Pinpoint the cell where the given text exists, returning its [x, y] midpoint coordinate. 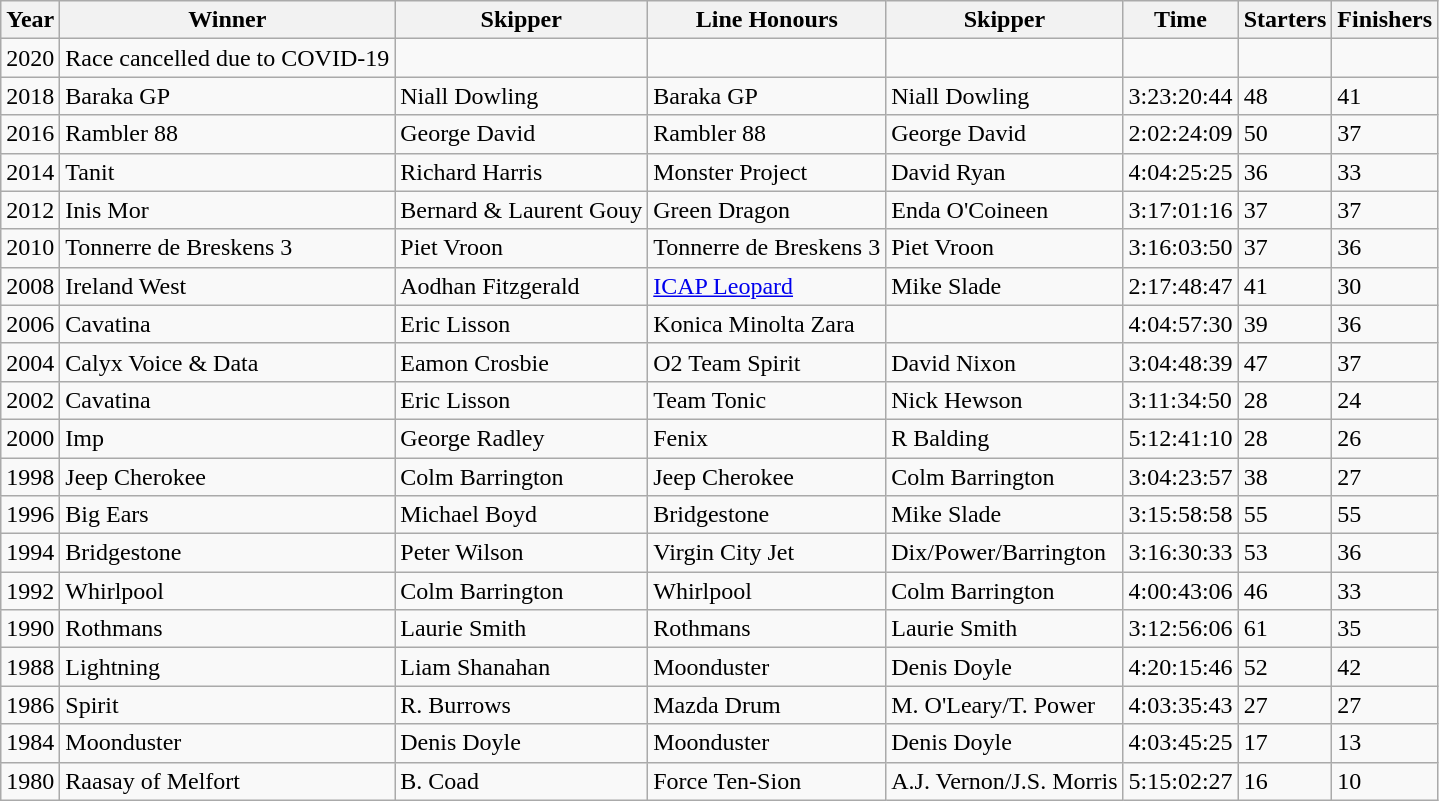
50 [1285, 134]
David Ryan [1004, 172]
Race cancelled due to COVID-19 [228, 58]
Michael Boyd [522, 515]
3:23:20:44 [1180, 96]
M. O'Leary/T. Power [1004, 705]
10 [1385, 781]
Force Ten-Sion [767, 781]
Bernard & Laurent Gouy [522, 210]
2020 [30, 58]
1996 [30, 515]
2000 [30, 438]
13 [1385, 743]
24 [1385, 400]
3:12:56:06 [1180, 629]
3:04:23:57 [1180, 477]
35 [1385, 629]
Peter Wilson [522, 553]
Finishers [1385, 20]
Time [1180, 20]
1992 [30, 591]
Enda O'Coineen [1004, 210]
4:04:25:25 [1180, 172]
3:17:01:16 [1180, 210]
4:00:43:06 [1180, 591]
30 [1385, 286]
26 [1385, 438]
Fenix [767, 438]
Dix/Power/Barrington [1004, 553]
3:04:48:39 [1180, 362]
47 [1285, 362]
Eamon Crosbie [522, 362]
48 [1285, 96]
Winner [228, 20]
3:16:30:33 [1180, 553]
Liam Shanahan [522, 667]
17 [1285, 743]
1990 [30, 629]
46 [1285, 591]
3:16:03:50 [1180, 248]
Virgin City Jet [767, 553]
1994 [30, 553]
2014 [30, 172]
1984 [30, 743]
16 [1285, 781]
David Nixon [1004, 362]
2018 [30, 96]
4:04:57:30 [1180, 324]
Richard Harris [522, 172]
Monster Project [767, 172]
Year [30, 20]
Ireland West [228, 286]
2:02:24:09 [1180, 134]
2002 [30, 400]
Tanit [228, 172]
B. Coad [522, 781]
1980 [30, 781]
Inis Mor [228, 210]
ICAP Leopard [767, 286]
2008 [30, 286]
53 [1285, 553]
Raasay of Melfort [228, 781]
Spirit [228, 705]
2012 [30, 210]
O2 Team Spirit [767, 362]
1986 [30, 705]
A.J. Vernon/J.S. Morris [1004, 781]
5:15:02:27 [1180, 781]
5:12:41:10 [1180, 438]
Team Tonic [767, 400]
42 [1385, 667]
39 [1285, 324]
2:17:48:47 [1180, 286]
Green Dragon [767, 210]
R Balding [1004, 438]
Starters [1285, 20]
Nick Hewson [1004, 400]
1988 [30, 667]
4:20:15:46 [1180, 667]
Imp [228, 438]
61 [1285, 629]
Aodhan Fitzgerald [522, 286]
Mazda Drum [767, 705]
Lightning [228, 667]
Line Honours [767, 20]
38 [1285, 477]
Konica Minolta Zara [767, 324]
3:11:34:50 [1180, 400]
2006 [30, 324]
3:15:58:58 [1180, 515]
Big Ears [228, 515]
R. Burrows [522, 705]
52 [1285, 667]
4:03:35:43 [1180, 705]
2010 [30, 248]
1998 [30, 477]
Calyx Voice & Data [228, 362]
2016 [30, 134]
2004 [30, 362]
4:03:45:25 [1180, 743]
George Radley [522, 438]
